Identify which cell holds the provided text, then report its [x, y] central coordinate. 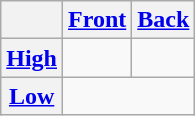
Back [164, 20]
Front [98, 20]
High [32, 58]
Low [32, 96]
